Find where the given text appears and provide that cell's center as (x, y) coordinate. 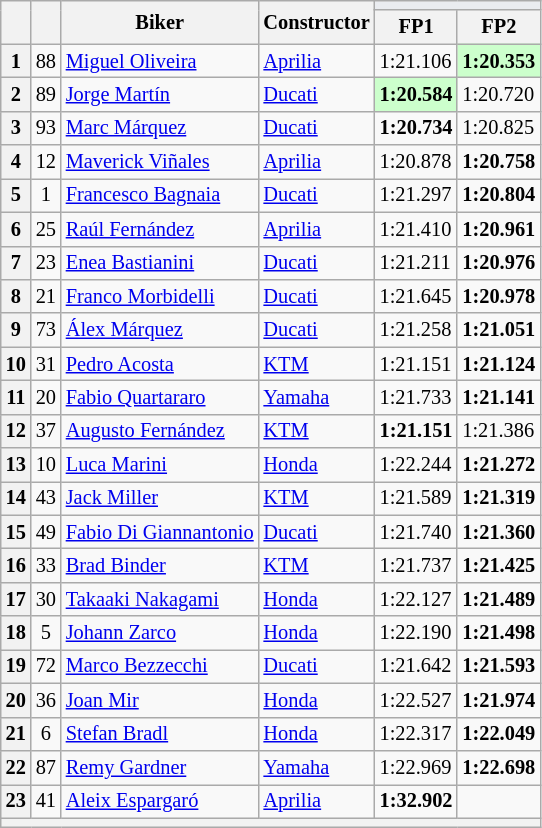
1:20.758 (498, 162)
1:21.645 (416, 296)
1:21.319 (498, 498)
Raúl Fernández (160, 229)
1:21.297 (416, 195)
Takaaki Nakagami (160, 599)
1:21.051 (498, 330)
Miguel Oliveira (160, 61)
87 (46, 767)
37 (46, 431)
Constructor (317, 22)
Marc Márquez (160, 128)
14 (16, 498)
Francesco Bagnaia (160, 195)
25 (46, 229)
89 (46, 94)
Stefan Bradl (160, 734)
Remy Gardner (160, 767)
49 (46, 532)
Marco Bezzecchi (160, 666)
1:21.360 (498, 532)
1:20.720 (498, 94)
31 (46, 364)
Augusto Fernández (160, 431)
Pedro Acosta (160, 364)
1:20.825 (498, 128)
1:20.734 (416, 128)
1:22.049 (498, 734)
1:22.698 (498, 767)
Jorge Martín (160, 94)
19 (16, 666)
9 (16, 330)
11 (16, 397)
1:22.190 (416, 633)
1:20.961 (498, 229)
Johann Zarco (160, 633)
FP2 (498, 27)
1:22.127 (416, 599)
88 (46, 61)
1:20.976 (498, 263)
93 (46, 128)
Brad Binder (160, 565)
Luca Marini (160, 465)
Franco Morbidelli (160, 296)
1:21.489 (498, 599)
1:21.124 (498, 364)
Biker (160, 22)
1:21.733 (416, 397)
36 (46, 700)
1:21.974 (498, 700)
1:21.593 (498, 666)
Álex Márquez (160, 330)
72 (46, 666)
1:21.498 (498, 633)
18 (16, 633)
1:20.804 (498, 195)
4 (16, 162)
7 (16, 263)
1:21.425 (498, 565)
1:21.737 (416, 565)
1:21.272 (498, 465)
16 (16, 565)
Fabio Di Giannantonio (160, 532)
1:20.978 (498, 296)
33 (46, 565)
22 (16, 767)
15 (16, 532)
1:21.589 (416, 498)
1:21.386 (498, 431)
1:20.878 (416, 162)
1:32.902 (416, 801)
1:21.410 (416, 229)
1:22.317 (416, 734)
1:21.106 (416, 61)
41 (46, 801)
1:21.141 (498, 397)
3 (16, 128)
Fabio Quartararo (160, 397)
Joan Mir (160, 700)
FP1 (416, 27)
1:21.211 (416, 263)
2 (16, 94)
1:21.642 (416, 666)
1:22.244 (416, 465)
30 (46, 599)
17 (16, 599)
1:21.258 (416, 330)
1:20.353 (498, 61)
73 (46, 330)
43 (46, 498)
Aleix Espargaró (160, 801)
Maverick Viñales (160, 162)
1:22.969 (416, 767)
13 (16, 465)
1:22.527 (416, 700)
8 (16, 296)
Jack Miller (160, 498)
1:20.584 (416, 94)
Enea Bastianini (160, 263)
1:21.740 (416, 532)
